Return (X, Y) of the center of cell containing provided text 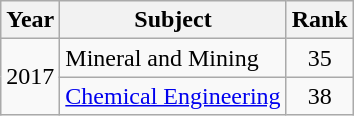
2017 (30, 77)
38 (320, 96)
35 (320, 58)
Chemical Engineering (173, 96)
Rank (320, 20)
Subject (173, 20)
Year (30, 20)
Mineral and Mining (173, 58)
